Scan for the cell matching the given text and deliver its (x, y) coordinate at center. 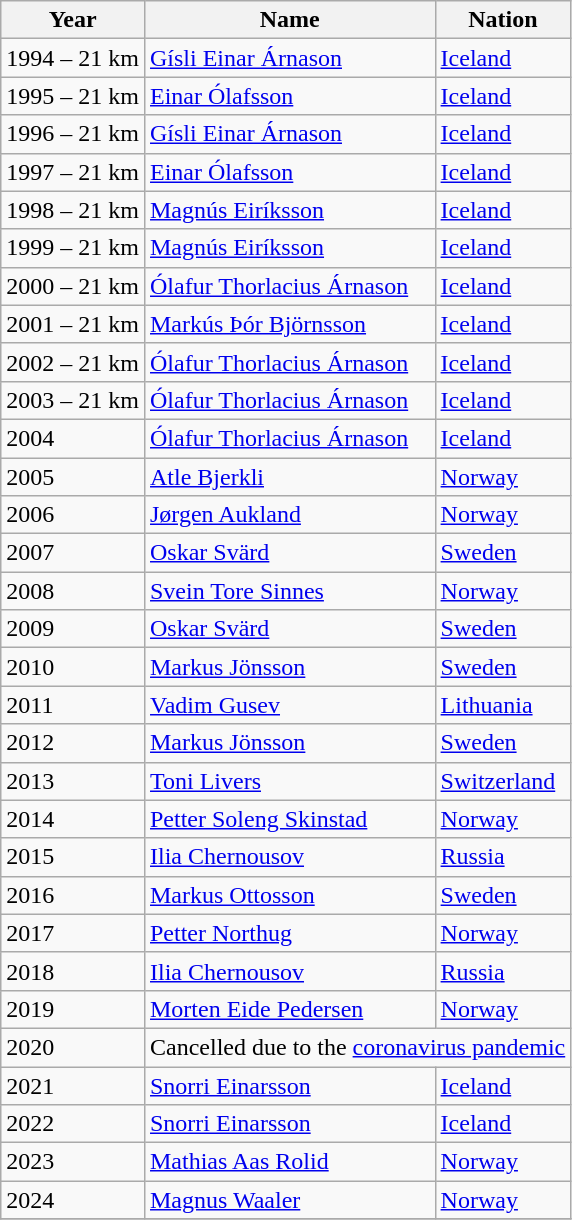
Year (73, 20)
2012 (73, 743)
Lithuania (503, 705)
Name (290, 20)
2001 – 21 km (73, 324)
Cancelled due to the coronavirus pandemic (357, 1047)
2016 (73, 895)
2000 – 21 km (73, 286)
2003 – 21 km (73, 400)
Toni Livers (290, 781)
2024 (73, 1200)
1996 – 21 km (73, 134)
2006 (73, 515)
2004 (73, 438)
2017 (73, 933)
2019 (73, 1009)
1995 – 21 km (73, 96)
Switzerland (503, 781)
2015 (73, 857)
2002 – 21 km (73, 362)
2005 (73, 477)
Jørgen Aukland (290, 515)
2007 (73, 553)
2020 (73, 1047)
2009 (73, 629)
2021 (73, 1085)
2008 (73, 591)
2010 (73, 667)
2022 (73, 1124)
Morten Eide Pedersen (290, 1009)
Petter Northug (290, 933)
Markus Ottosson (290, 895)
Svein Tore Sinnes (290, 591)
1994 – 21 km (73, 58)
1997 – 21 km (73, 172)
1998 – 21 km (73, 210)
1999 – 21 km (73, 248)
Nation (503, 20)
2011 (73, 705)
Petter Soleng Skinstad (290, 819)
Atle Bjerkli (290, 477)
2014 (73, 819)
2013 (73, 781)
Vadim Gusev (290, 705)
Markús Þór Björnsson (290, 324)
Mathias Aas Rolid (290, 1162)
2023 (73, 1162)
Magnus Waaler (290, 1200)
2018 (73, 971)
